Find where the given text appears and provide that cell's center as (x, y) coordinate. 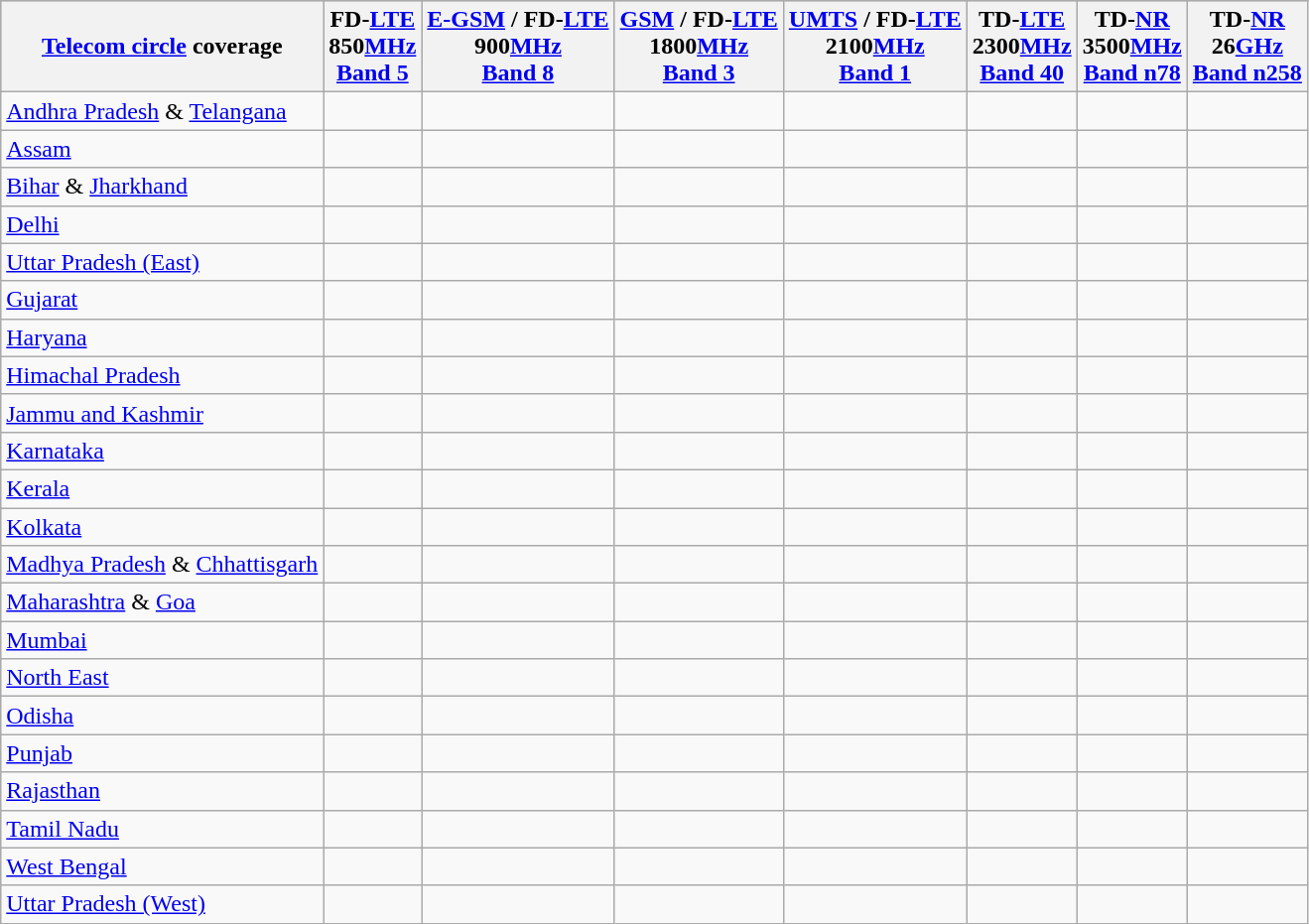
GSM / FD-LTE1800MHzBand 3 (699, 47)
UMTS / FD-LTE2100MHzBand 1 (875, 47)
Maharashtra & Goa (163, 602)
Kolkata (163, 527)
North East (163, 678)
Tamil Nadu (163, 829)
Uttar Pradesh (East) (163, 262)
Assam (163, 149)
Madhya Pradesh & Chhattisgarh (163, 565)
West Bengal (163, 866)
Delhi (163, 224)
Jammu and Kashmir (163, 413)
Himachal Pradesh (163, 375)
Mumbai (163, 640)
Kerala (163, 488)
Uttar Pradesh (West) (163, 904)
Odisha (163, 716)
Rajasthan (163, 791)
TD-NR26GHzBand n258 (1246, 47)
Punjab (163, 753)
Gujarat (163, 300)
TD-LTE2300MHzBand 40 (1022, 47)
Andhra Pradesh & Telangana (163, 111)
E-GSM / FD-LTE900MHzBand 8 (518, 47)
TD-NR3500MHzBand n78 (1131, 47)
Karnataka (163, 451)
Bihar & Jharkhand (163, 187)
FD-LTE850MHzBand 5 (373, 47)
Telecom circle coverage (163, 47)
Haryana (163, 337)
